Find where the given text appears and provide that cell's center as (X, Y) coordinate. 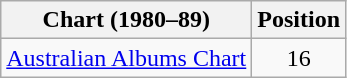
Position (299, 20)
Chart (1980–89) (126, 20)
Australian Albums Chart (126, 58)
16 (299, 58)
